Provide the (x, y) coordinate of the cell's center where the given text is located.  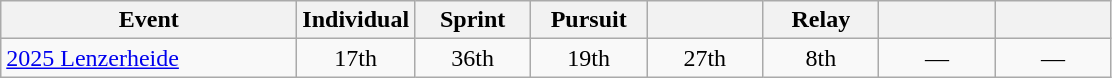
Individual (356, 20)
Pursuit (589, 20)
Event (149, 20)
19th (589, 58)
17th (356, 58)
Relay (821, 20)
36th (473, 58)
Sprint (473, 20)
8th (821, 58)
2025 Lenzerheide (149, 58)
27th (705, 58)
